For the text-containing cell, return its midpoint in [X, Y] coordinate format. 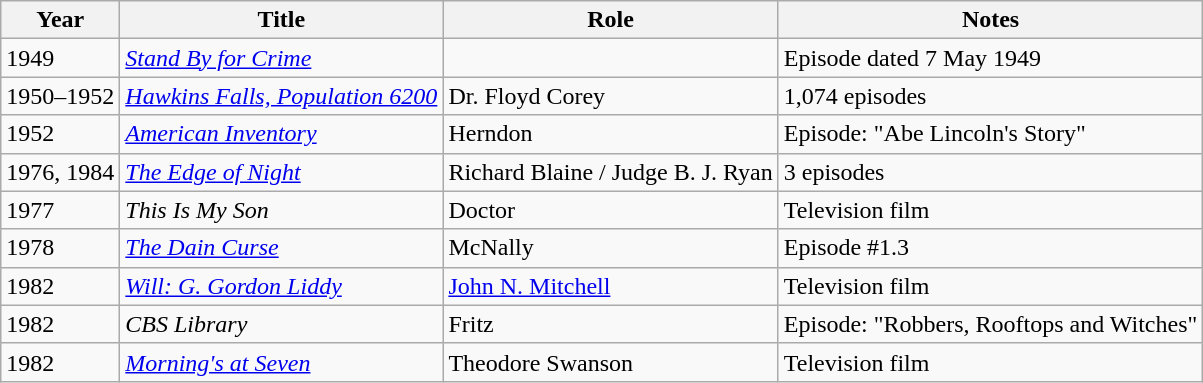
1977 [60, 210]
Doctor [610, 210]
Herndon [610, 134]
Stand By for Crime [282, 58]
Year [60, 20]
Richard Blaine / Judge B. J. Ryan [610, 172]
Fritz [610, 324]
Hawkins Falls, Population 6200 [282, 96]
This Is My Son [282, 210]
3 episodes [990, 172]
1952 [60, 134]
1976, 1984 [60, 172]
Dr. Floyd Corey [610, 96]
Episode dated 7 May 1949 [990, 58]
John N. Mitchell [610, 286]
The Dain Curse [282, 248]
Title [282, 20]
1949 [60, 58]
Morning's at Seven [282, 362]
Notes [990, 20]
Role [610, 20]
1978 [60, 248]
Episode: "Robbers, Rooftops and Witches" [990, 324]
CBS Library [282, 324]
McNally [610, 248]
The Edge of Night [282, 172]
1950–1952 [60, 96]
American Inventory [282, 134]
1,074 episodes [990, 96]
Will: G. Gordon Liddy [282, 286]
Episode: "Abe Lincoln's Story" [990, 134]
Episode #1.3 [990, 248]
Theodore Swanson [610, 362]
